Determine the (X, Y) coordinate at the center of the cell enclosing the given text.  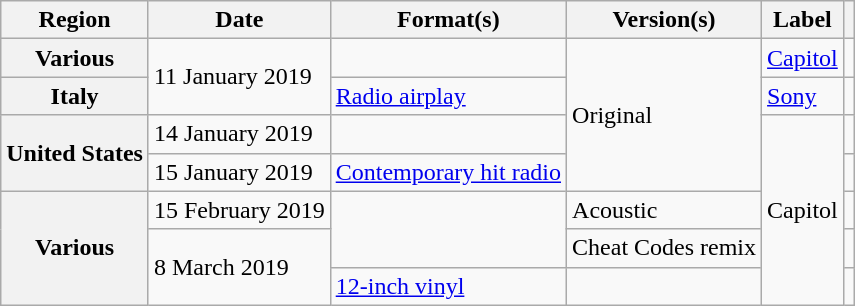
Format(s) (448, 20)
Date (239, 20)
Original (664, 115)
15 January 2019 (239, 172)
United States (75, 153)
Italy (75, 96)
Radio airplay (448, 96)
Acoustic (664, 210)
8 March 2019 (239, 267)
14 January 2019 (239, 134)
Label (803, 20)
Region (75, 20)
11 January 2019 (239, 77)
Cheat Codes remix (664, 248)
Contemporary hit radio (448, 172)
12-inch vinyl (448, 286)
15 February 2019 (239, 210)
Sony (803, 96)
Version(s) (664, 20)
